Return the (X, Y) coordinate for the center point of the cell that contains the specified text.  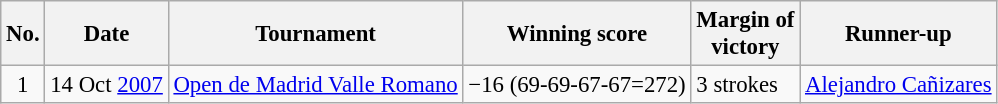
No. (23, 34)
Runner-up (898, 34)
14 Oct 2007 (106, 85)
3 strokes (746, 85)
Alejandro Cañizares (898, 85)
Tournament (316, 34)
−16 (69-69-67-67=272) (577, 85)
Margin ofvictory (746, 34)
Winning score (577, 34)
Open de Madrid Valle Romano (316, 85)
Date (106, 34)
1 (23, 85)
